Extract the [X, Y] coordinate from the center of the cell holding the provided text.  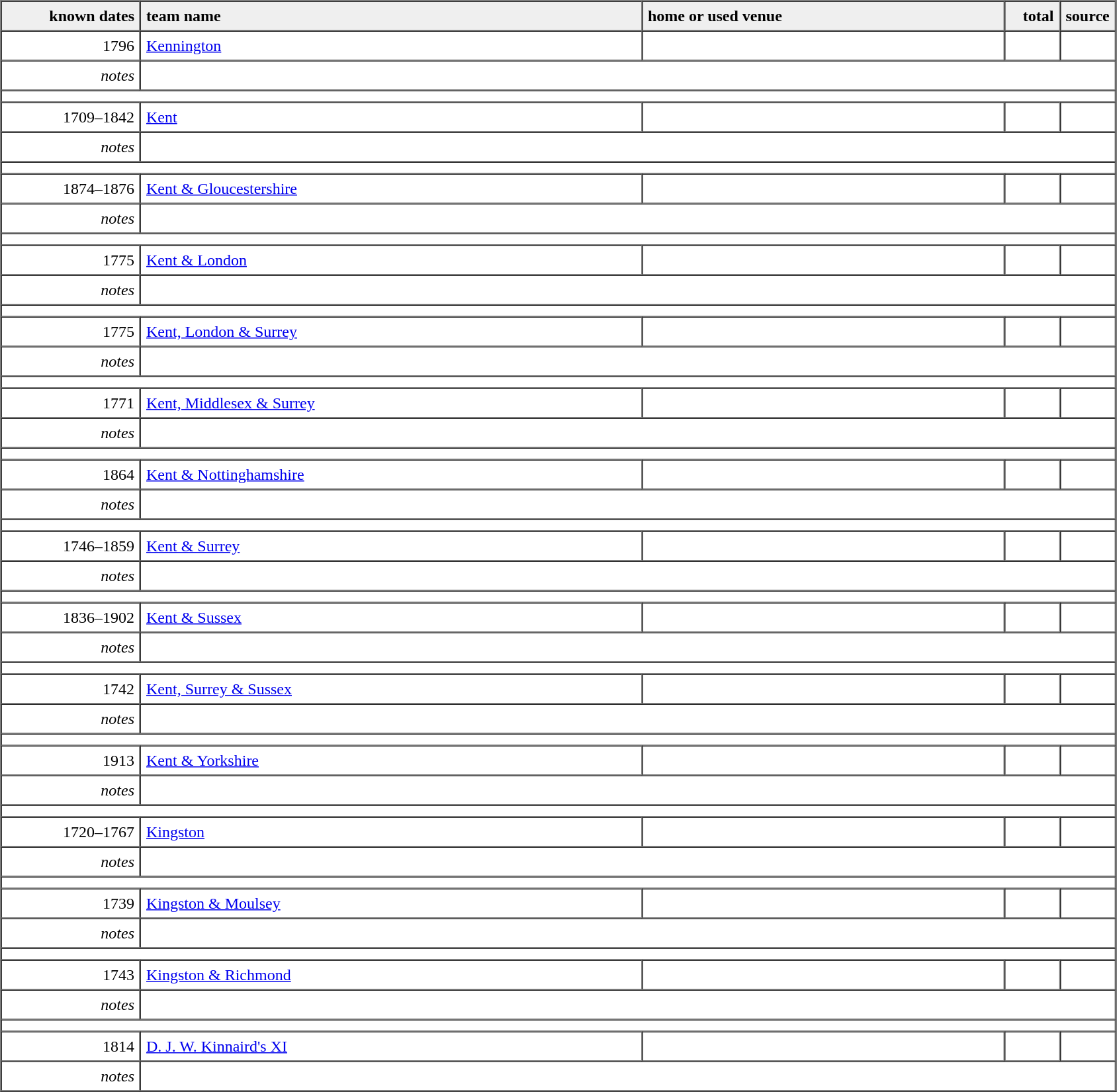
Kent, Middlesex & Surrey [391, 402]
1874–1876 [71, 188]
Kent, Surrey & Sussex [391, 688]
Kent [391, 116]
Kent & Surrey [391, 545]
1739 [71, 903]
1743 [71, 974]
1913 [71, 760]
Kent & Nottinghamshire [391, 474]
Kent & Gloucestershire [391, 188]
known dates [71, 16]
Kingston & Moulsey [391, 903]
home or used venue [823, 16]
total [1032, 16]
Kent, London & Surrey [391, 331]
Kennington [391, 45]
1836–1902 [71, 617]
1746–1859 [71, 545]
1771 [71, 402]
1796 [71, 45]
Kent & Sussex [391, 617]
Kingston [391, 831]
1814 [71, 1046]
Kingston & Richmond [391, 974]
1864 [71, 474]
team name [391, 16]
Kent & London [391, 259]
D. J. W. Kinnaird's XI [391, 1046]
source [1087, 16]
1742 [71, 688]
1720–1767 [71, 831]
1709–1842 [71, 116]
Kent & Yorkshire [391, 760]
